From the cell containing the given text, extract its center point as (X, Y) coordinate. 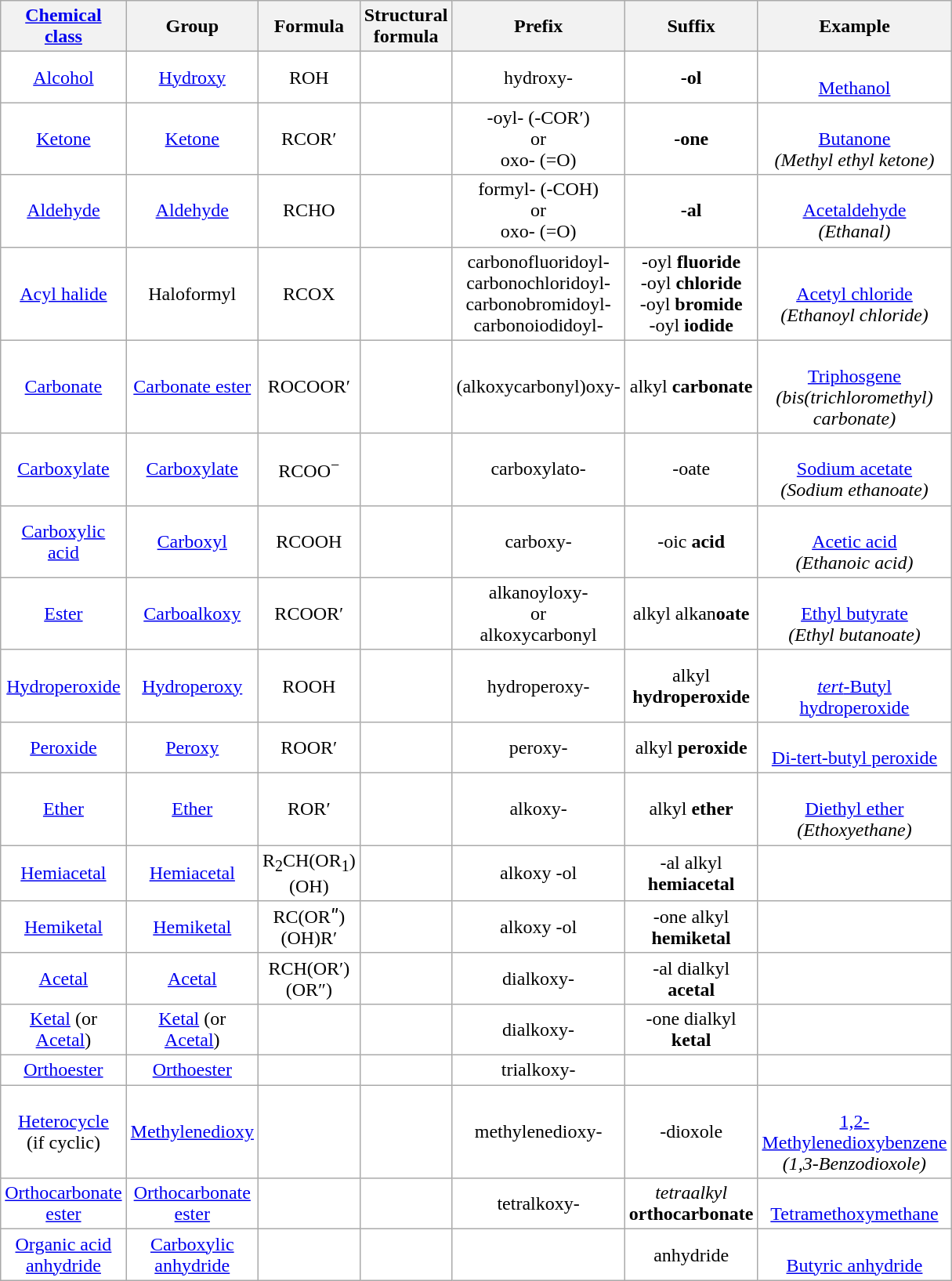
alkoxy- (538, 809)
-one alkyl hemiketal (691, 928)
Triphosgene(bis(trichloromethyl) carbonate) (854, 387)
Ester (63, 613)
hydroperoxy- (538, 686)
-al alkyl hemiacetal (691, 873)
R2CH(OR1)(OH) (309, 873)
-al dialkyl acetal (691, 978)
RCH(OR′)(OR″) (309, 978)
RCOOH (309, 541)
Acetic acid(Ethanoic acid) (854, 541)
RCOR′ (309, 139)
-dioxole (691, 1131)
-one dialkyl ketal (691, 1030)
(alkoxycarbonyl)oxy- (538, 387)
Prefix (538, 27)
tert-Butyl hydroperoxide (854, 686)
hydroxy- (538, 77)
Butyric anhydride (854, 1255)
Carbonate (63, 387)
-oyl- (-COR′)oroxo- (=O) (538, 139)
alkyl hydroperoxide (691, 686)
ROCOOR′ (309, 387)
Hydroxy (192, 77)
Acyl halide (63, 293)
Suffix (691, 27)
RCHO (309, 211)
Alcohol (63, 77)
Carboxylic anhydride (192, 1255)
Organic acid anhydride (63, 1255)
Tetramethoxymethane (854, 1203)
Butanone(Methyl ethyl ketone) (854, 139)
trialkoxy- (538, 1070)
-one (691, 139)
alkyl alkanoate (691, 613)
Heterocycle (if cyclic) (63, 1131)
Group (192, 27)
Carboxyl (192, 541)
-oate (691, 469)
Acetaldehyde(Ethanal) (854, 211)
Example (854, 27)
RCOO− (309, 469)
Di-tert-butyl peroxide (854, 747)
Carboalkoxy (192, 613)
RC(ORʺ)(OH)R′ (309, 928)
Hydroperoxy (192, 686)
Structural formula (406, 27)
tetraalkyl orthocarbonate (691, 1203)
Hydroperoxide (63, 686)
Carbonate ester (192, 387)
Ethyl butyrate(Ethyl butanoate) (854, 613)
Formula (309, 27)
Diethyl ether(Ethoxyethane) (854, 809)
Peroxy (192, 747)
ROOH (309, 686)
Chemical class (63, 27)
alkanoyloxy-oralkoxycarbonyl (538, 613)
Acetyl chloride(Ethanoyl chloride) (854, 293)
anhydride (691, 1255)
tetralkoxy- (538, 1203)
-oic acid (691, 541)
ROOR′ (309, 747)
-al (691, 211)
Methanol (854, 77)
Peroxide (63, 747)
carboxylato- (538, 469)
-ol (691, 77)
formyl- (-COH)oroxo- (=O) (538, 211)
methylenedioxy- (538, 1131)
RCOOR′ (309, 613)
Haloformyl (192, 293)
carboxy- (538, 541)
ROH (309, 77)
carbonofluoridoyl-carbonochloridoyl-carbonobromidoyl-carbonoiodidoyl- (538, 293)
Carboxylic acid (63, 541)
1,2-Methylenedioxybenzene(1,3-Benzodioxole) (854, 1131)
Sodium acetate(Sodium ethanoate) (854, 469)
peroxy- (538, 747)
-oyl fluoride -oyl chloride -oyl bromide -oyl iodide (691, 293)
ROR′ (309, 809)
alkyl peroxide (691, 747)
alkyl ether (691, 809)
RCOX (309, 293)
Methylenedioxy (192, 1131)
alkyl carbonate (691, 387)
